Pinpoint the cell where the given text exists, returning its [x, y] midpoint coordinate. 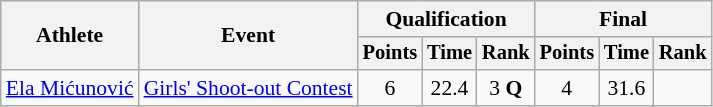
Girls' Shoot-out Contest [248, 88]
6 [390, 88]
22.4 [450, 88]
3 Q [506, 88]
Qualification [446, 19]
Ela Mićunović [70, 88]
Athlete [70, 36]
4 [567, 88]
31.6 [626, 88]
Event [248, 36]
Final [624, 19]
